Return the [x, y] coordinate for the center point of the cell that contains the specified text.  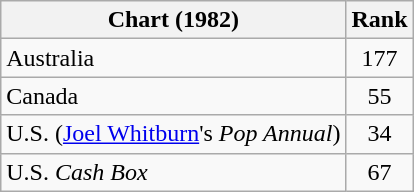
177 [380, 58]
55 [380, 96]
Chart (1982) [174, 20]
67 [380, 172]
U.S. Cash Box [174, 172]
34 [380, 134]
U.S. (Joel Whitburn's Pop Annual) [174, 134]
Australia [174, 58]
Canada [174, 96]
Rank [380, 20]
